Return the (x, y) coordinate for the center point of the cell that contains the specified text.  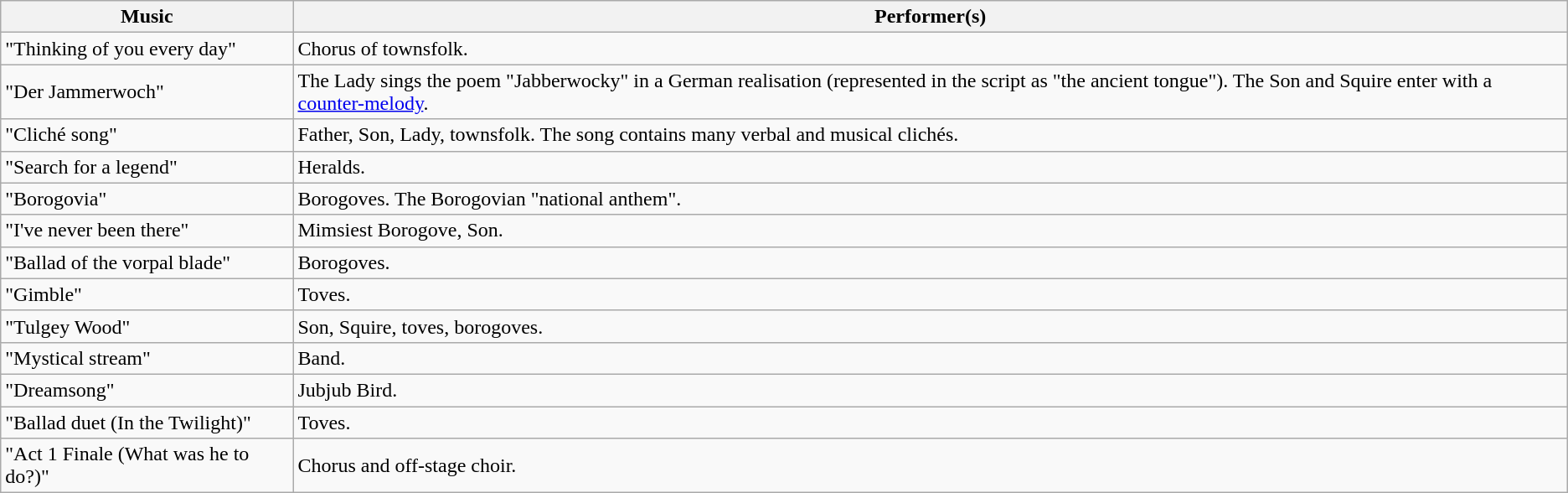
Son, Squire, toves, borogoves. (930, 326)
Father, Son, Lady, townsfolk. The song contains many verbal and musical clichés. (930, 135)
"Mystical stream" (147, 358)
"Ballad of the vorpal blade" (147, 262)
Borogoves. The Borogovian "national anthem". (930, 199)
"Dreamsong" (147, 390)
"Gimble" (147, 294)
Chorus of townsfolk. (930, 49)
"Search for a legend" (147, 167)
"Cliché song" (147, 135)
Borogoves. (930, 262)
"I've never been there" (147, 231)
"Borogovia" (147, 199)
"Act 1 Finale (What was he to do?)" (147, 466)
Jubjub Bird. (930, 390)
Music (147, 17)
"Thinking of you every day" (147, 49)
Heralds. (930, 167)
Band. (930, 358)
Chorus and off-stage choir. (930, 466)
"Ballad duet (In the Twilight)" (147, 422)
"Tulgey Wood" (147, 326)
"Der Jammerwoch" (147, 92)
Mimsiest Borogove, Son. (930, 231)
Performer(s) (930, 17)
